From the cell containing the given text, extract its center point as (X, Y) coordinate. 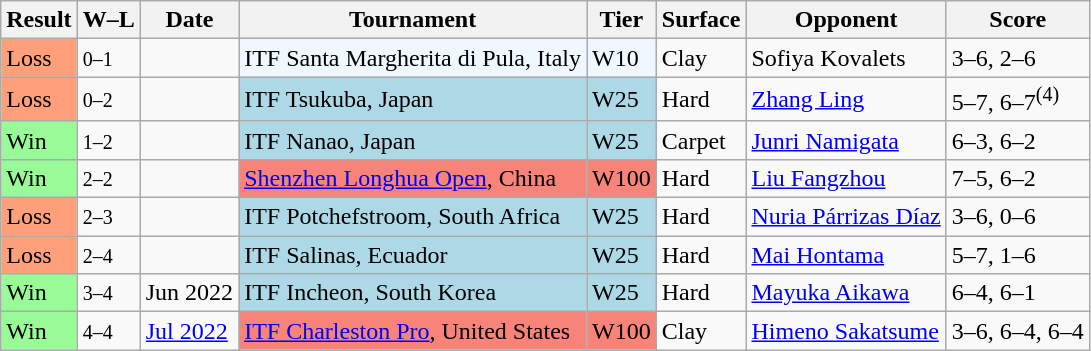
5–7, 6–7(4) (1018, 100)
Junri Namigata (846, 140)
ITF Nanao, Japan (413, 140)
Zhang Ling (846, 100)
7–5, 6–2 (1018, 178)
3–6, 2–6 (1018, 58)
Date (189, 20)
2–4 (108, 255)
Liu Fangzhou (846, 178)
Jun 2022 (189, 293)
Jul 2022 (189, 331)
6–4, 6–1 (1018, 293)
ITF Salinas, Ecuador (413, 255)
ITF Potchefstroom, South Africa (413, 217)
6–3, 6–2 (1018, 140)
Result (39, 20)
Tournament (413, 20)
4–4 (108, 331)
1–2 (108, 140)
0–2 (108, 100)
Shenzhen Longhua Open, China (413, 178)
ITF Incheon, South Korea (413, 293)
ITF Charleston Pro, United States (413, 331)
3–6, 0–6 (1018, 217)
Sofiya Kovalets (846, 58)
Tier (622, 20)
W10 (622, 58)
2–3 (108, 217)
Carpet (701, 140)
Surface (701, 20)
ITF Santa Margherita di Pula, Italy (413, 58)
3–4 (108, 293)
Score (1018, 20)
Himeno Sakatsume (846, 331)
ITF Tsukuba, Japan (413, 100)
Nuria Párrizas Díaz (846, 217)
Opponent (846, 20)
Mayuka Aikawa (846, 293)
Mai Hontama (846, 255)
0–1 (108, 58)
W–L (108, 20)
2–2 (108, 178)
3–6, 6–4, 6–4 (1018, 331)
5–7, 1–6 (1018, 255)
